Scan for the cell matching the given text and deliver its [X, Y] coordinate at center. 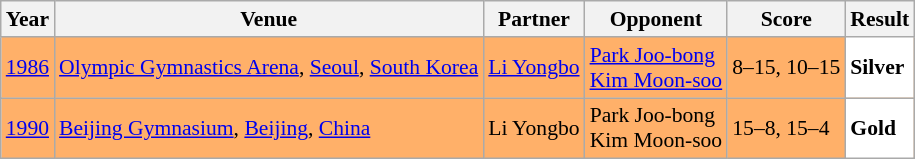
Result [880, 19]
15–8, 15–4 [786, 128]
8–15, 10–15 [786, 68]
Year [28, 19]
Gold [880, 128]
1986 [28, 68]
Venue [268, 19]
Olympic Gymnastics Arena, Seoul, South Korea [268, 68]
Beijing Gymnasium, Beijing, China [268, 128]
Score [786, 19]
1990 [28, 128]
Partner [534, 19]
Opponent [656, 19]
Silver [880, 68]
